Identify which cell holds the provided text, then report its [x, y] central coordinate. 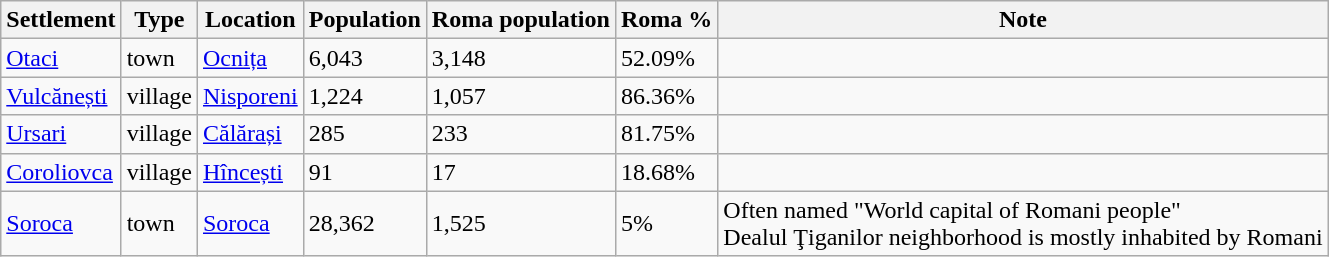
91 [364, 172]
Călărași [250, 134]
Often named "World capital of Romani people"Dealul Ţiganilor neighborhood is mostly inhabited by Romani [1023, 224]
Hîncești [250, 172]
285 [364, 134]
6,043 [364, 58]
Location [250, 20]
Otaci [61, 58]
Settlement [61, 20]
Type [159, 20]
17 [520, 172]
52.09% [666, 58]
Roma % [666, 20]
Nisporeni [250, 96]
Coroliovca [61, 172]
Note [1023, 20]
18.68% [666, 172]
28,362 [364, 224]
Roma population [520, 20]
3,148 [520, 58]
86.36% [666, 96]
5% [666, 224]
Vulcănești [61, 96]
Ocnița [250, 58]
Population [364, 20]
1,525 [520, 224]
1,224 [364, 96]
1,057 [520, 96]
Ursari [61, 134]
81.75% [666, 134]
233 [520, 134]
